Output the (X, Y) coordinate of the center of the cell containing the given text.  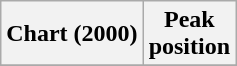
Peakposition (189, 34)
Chart (2000) (72, 34)
